Detect which cell encompasses the target text, then output its [x, y] center coordinate. 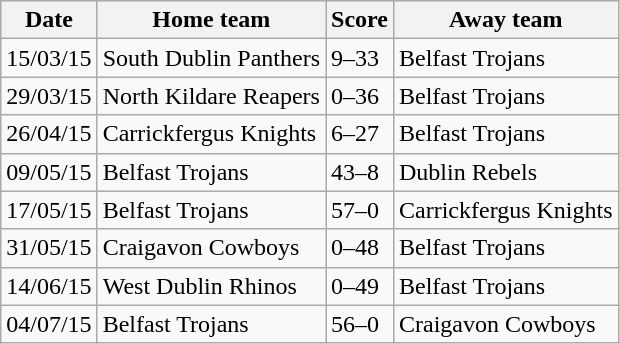
0–49 [360, 286]
04/07/15 [49, 324]
57–0 [360, 210]
15/03/15 [49, 58]
South Dublin Panthers [211, 58]
6–27 [360, 134]
26/04/15 [49, 134]
17/05/15 [49, 210]
North Kildare Reapers [211, 96]
29/03/15 [49, 96]
09/05/15 [49, 172]
Home team [211, 20]
Away team [506, 20]
9–33 [360, 58]
0–36 [360, 96]
Score [360, 20]
West Dublin Rhinos [211, 286]
Dublin Rebels [506, 172]
Date [49, 20]
56–0 [360, 324]
0–48 [360, 248]
43–8 [360, 172]
14/06/15 [49, 286]
31/05/15 [49, 248]
